Return (X, Y) of the center of cell containing provided text 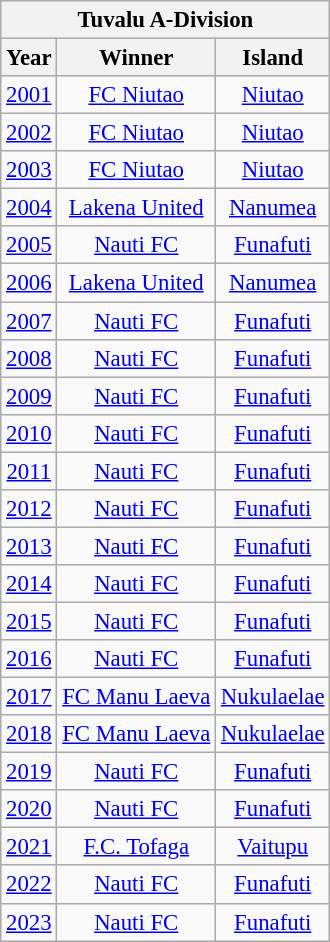
2016 (29, 659)
2011 (29, 471)
2015 (29, 621)
2010 (29, 433)
2007 (29, 321)
2001 (29, 95)
2008 (29, 358)
2020 (29, 809)
Tuvalu A-Division (166, 20)
Year (29, 58)
2009 (29, 396)
2021 (29, 847)
Island (273, 58)
2014 (29, 584)
2018 (29, 734)
2023 (29, 922)
2005 (29, 245)
2022 (29, 885)
2017 (29, 697)
2013 (29, 546)
Winner (136, 58)
F.C. Tofaga (136, 847)
2019 (29, 772)
Vaitupu (273, 847)
2003 (29, 170)
2012 (29, 509)
2004 (29, 208)
2002 (29, 133)
2006 (29, 283)
